Provide the (X, Y) coordinate of the cell's center where the given text is located.  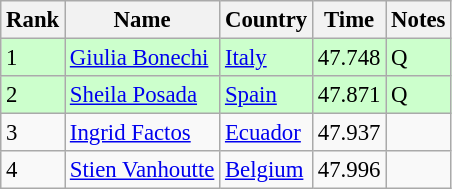
Belgium (266, 170)
Stien Vanhoutte (142, 170)
47.937 (350, 133)
Rank (33, 20)
2 (33, 95)
Italy (266, 58)
47.996 (350, 170)
1 (33, 58)
Notes (418, 20)
4 (33, 170)
Sheila Posada (142, 95)
3 (33, 133)
Giulia Bonechi (142, 58)
47.748 (350, 58)
Spain (266, 95)
Ingrid Factos (142, 133)
47.871 (350, 95)
Country (266, 20)
Name (142, 20)
Time (350, 20)
Ecuador (266, 133)
